Extract the [X, Y] coordinate from the center of the cell holding the provided text.  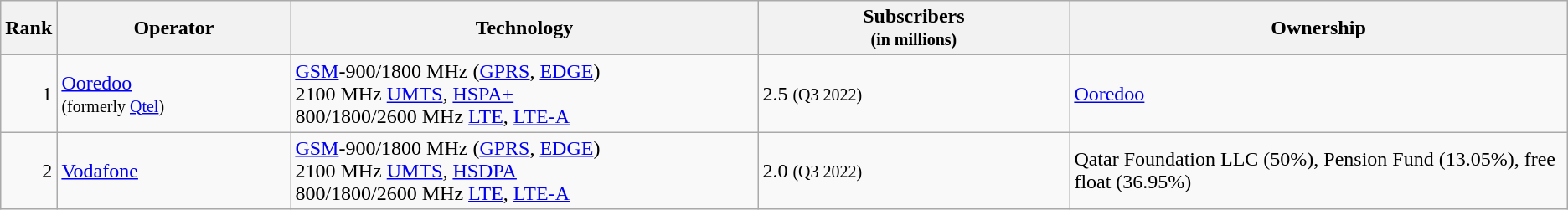
GSM-900/1800 MHz (GPRS, EDGE)2100 MHz UMTS, HSPA+800/1800/2600 MHz LTE, LTE-A [524, 94]
Operator [174, 28]
GSM-900/1800 MHz (GPRS, EDGE)2100 MHz UMTS, HSDPA800/1800/2600 MHz LTE, LTE-A [524, 171]
2 [28, 171]
1 [28, 94]
Vodafone [174, 171]
Ownership [1318, 28]
Technology [524, 28]
2.5 (Q3 2022) [914, 94]
Rank [28, 28]
Ooredoo [1318, 94]
Ooredoo(formerly Qtel) [174, 94]
2.0 (Q3 2022) [914, 171]
Subscribers(in millions) [914, 28]
Qatar Foundation LLC (50%), Pension Fund (13.05%), free float (36.95%) [1318, 171]
